Determine the [X, Y] coordinate at the center of the cell enclosing the given text.  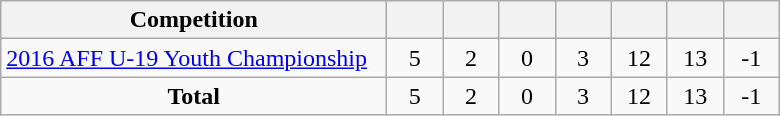
2016 AFF U-19 Youth Championship [194, 58]
Total [194, 96]
Competition [194, 20]
